Detect which cell encompasses the target text, then output its (X, Y) center coordinate. 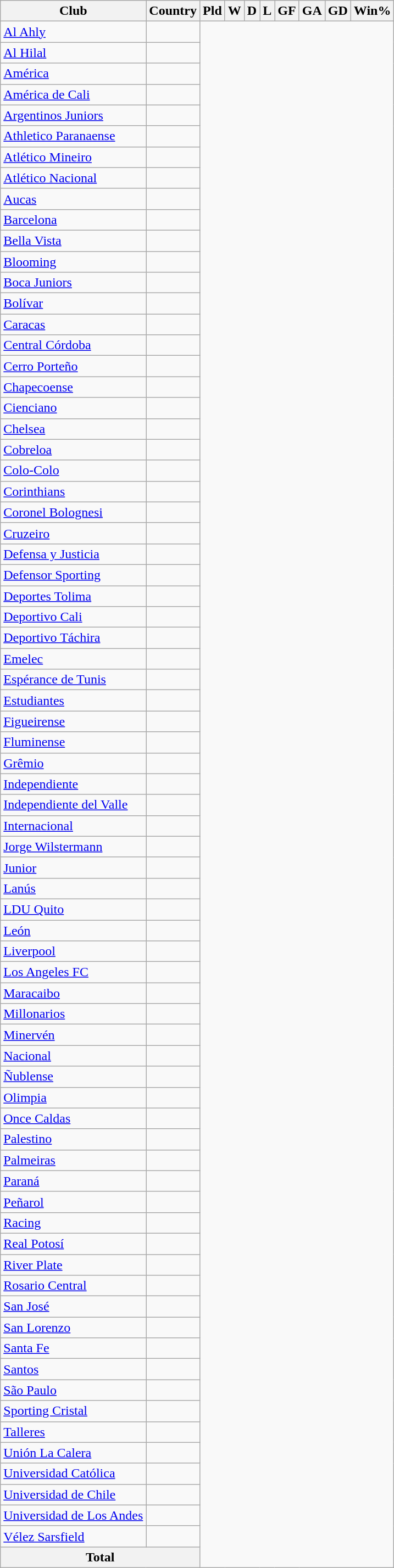
Lanús (74, 888)
Sporting Cristal (74, 1411)
San José (74, 1307)
Central Córdoba (74, 345)
Atlético Mineiro (74, 157)
GD (337, 11)
Minervén (74, 1035)
Cerro Porteño (74, 366)
Peñarol (74, 1202)
Bella Vista (74, 240)
Racing (74, 1223)
Coronel Bolognesi (74, 512)
Deportivo Cali (74, 617)
América (74, 74)
Ñublense (74, 1077)
Win% (373, 11)
Defensa y Justicia (74, 554)
Independiente del Valle (74, 805)
Once Caldas (74, 1118)
Chelsea (74, 429)
Olimpia (74, 1097)
Liverpool (74, 951)
Estudiantes (74, 701)
L (267, 11)
Al Hilal (74, 53)
Boca Juniors (74, 283)
Internacional (74, 826)
Santos (74, 1369)
Cobreloa (74, 450)
Real Potosí (74, 1244)
Aucas (74, 199)
River Plate (74, 1264)
D (252, 11)
Athletico Paranaense (74, 136)
Palestino (74, 1139)
Cienciano (74, 408)
Barcelona (74, 220)
Cruzeiro (74, 533)
Universidad de Los Andes (74, 1515)
GA (312, 11)
Caracas (74, 324)
Pld (213, 11)
Atlético Nacional (74, 178)
Rosario Central (74, 1286)
Independiente (74, 784)
Talleres (74, 1432)
Argentinos Juniors (74, 115)
Deportes Tolima (74, 596)
Nacional (74, 1056)
Corinthians (74, 491)
Maracaibo (74, 993)
Deportivo Táchira (74, 638)
Al Ahly (74, 32)
Colo-Colo (74, 471)
León (74, 931)
W (234, 11)
Defensor Sporting (74, 575)
Universidad Católica (74, 1474)
América de Cali (74, 94)
Grêmio (74, 763)
Universidad de Chile (74, 1494)
Unión La Calera (74, 1453)
Figueirense (74, 721)
Vélez Sarsfield (74, 1536)
Palmeiras (74, 1160)
Fluminense (74, 742)
Junior (74, 867)
Jorge Wilstermann (74, 847)
Chapecoense (74, 387)
San Lorenzo (74, 1328)
GF (287, 11)
Millonarios (74, 1014)
Santa Fe (74, 1348)
Espérance de Tunis (74, 680)
Blooming (74, 262)
LDU Quito (74, 909)
Los Angeles FC (74, 972)
Club (74, 11)
São Paulo (74, 1390)
Paraná (74, 1181)
Country (173, 11)
Bolívar (74, 304)
Total (100, 1557)
Emelec (74, 659)
